Extract the (x, y) coordinate from the center of the cell holding the provided text.  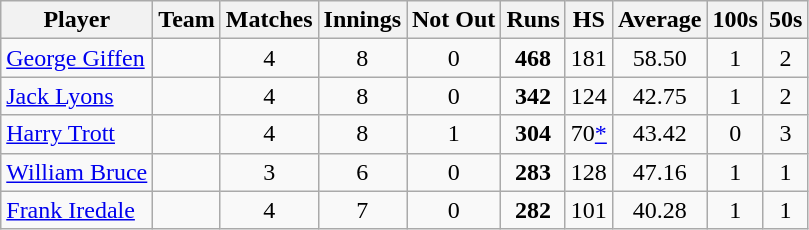
Average (660, 20)
50s (785, 20)
282 (533, 210)
43.42 (660, 134)
Matches (269, 20)
128 (588, 172)
Not Out (453, 20)
58.50 (660, 58)
42.75 (660, 96)
Harry Trott (77, 134)
Runs (533, 20)
Team (187, 20)
181 (588, 58)
7 (362, 210)
HS (588, 20)
William Bruce (77, 172)
Innings (362, 20)
40.28 (660, 210)
George Giffen (77, 58)
342 (533, 96)
70* (588, 134)
304 (533, 134)
Frank Iredale (77, 210)
283 (533, 172)
47.16 (660, 172)
101 (588, 210)
100s (735, 20)
6 (362, 172)
468 (533, 58)
Jack Lyons (77, 96)
Player (77, 20)
124 (588, 96)
